Return the (x, y) coordinate for the center point of the cell that contains the specified text.  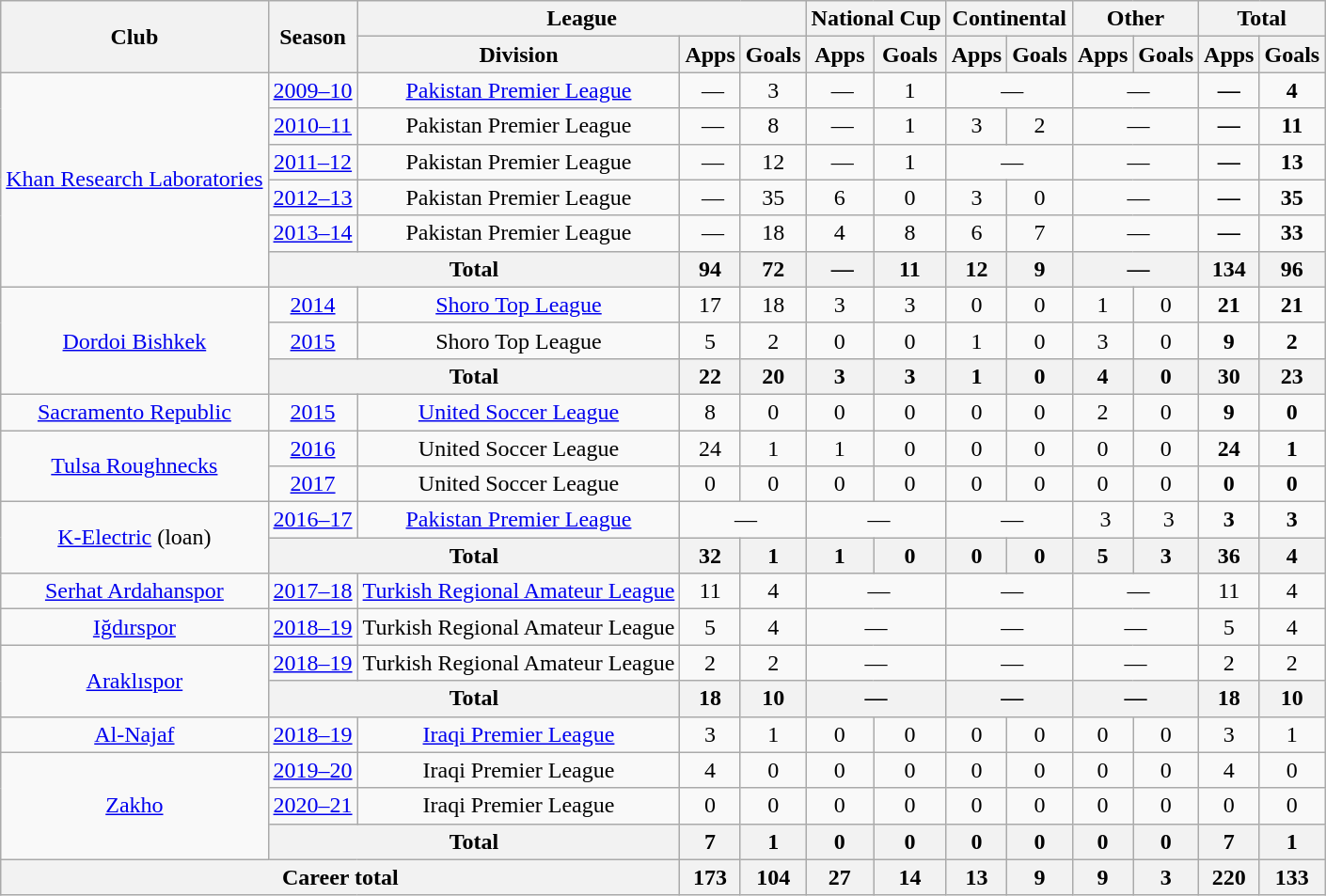
32 (710, 556)
Zakho (134, 806)
22 (710, 376)
36 (1229, 556)
23 (1292, 376)
133 (1292, 877)
2013–14 (312, 233)
Continental (1009, 19)
Season (312, 37)
Tulsa Roughnecks (134, 466)
Iğdırspor (134, 627)
K-Electric (loan) (134, 538)
2016 (312, 448)
33 (1292, 233)
2020–21 (312, 806)
Serhat Ardahanspor (134, 591)
Division (519, 55)
2016–17 (312, 520)
72 (773, 269)
2010–11 (312, 126)
Araklıspor (134, 681)
173 (710, 877)
20 (773, 376)
Career total (340, 877)
2014 (312, 305)
Khan Research Laboratories (134, 180)
104 (773, 877)
2019–20 (312, 770)
Other (1135, 19)
League (581, 19)
2012–13 (312, 197)
Dordoi Bishkek (134, 340)
Sacramento Republic (134, 412)
220 (1229, 877)
Al-Najaf (134, 734)
27 (840, 877)
14 (910, 877)
94 (710, 269)
Club (134, 37)
2017–18 (312, 591)
2009–10 (312, 90)
134 (1229, 269)
30 (1229, 376)
2017 (312, 484)
17 (710, 305)
96 (1292, 269)
2011–12 (312, 162)
National Cup (876, 19)
